For the text-containing cell, return its midpoint in [X, Y] coordinate format. 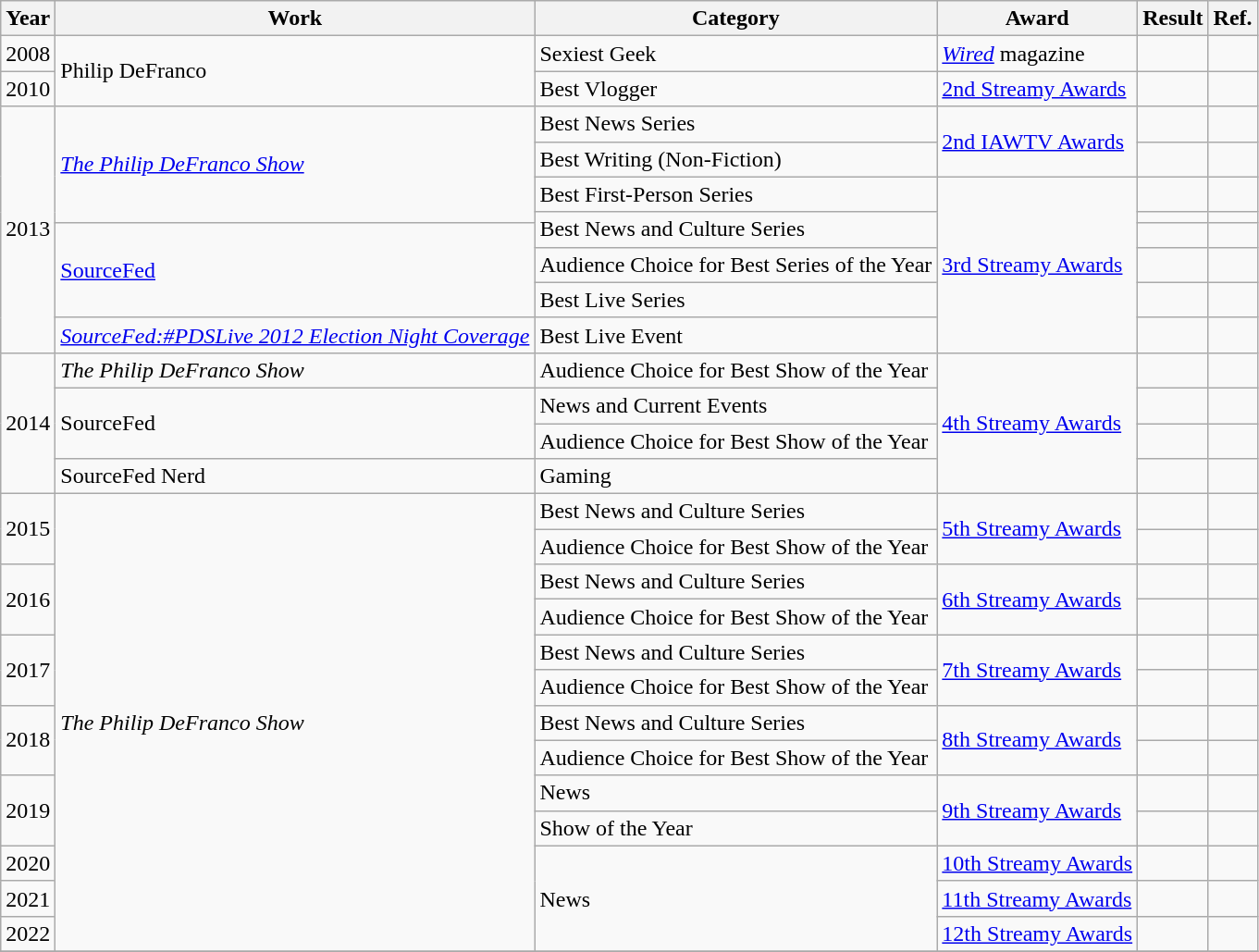
Ref. [1232, 19]
2nd Streamy Awards [1038, 89]
2013 [28, 229]
2017 [28, 670]
8th Streamy Awards [1038, 740]
3rd Streamy Awards [1038, 265]
Audience Choice for Best Series of the Year [736, 265]
SourceFed Nerd [295, 476]
SourceFed:#PDSLive 2012 Election Night Coverage [295, 335]
Best Vlogger [736, 89]
Best Live Series [736, 300]
Wired magazine [1038, 54]
2020 [28, 863]
9th Streamy Awards [1038, 810]
Best News Series [736, 124]
2015 [28, 529]
Category [736, 19]
2014 [28, 423]
12th Streamy Awards [1038, 933]
5th Streamy Awards [1038, 529]
Philip DeFranco [295, 71]
7th Streamy Awards [1038, 670]
4th Streamy Awards [1038, 423]
Sexiest Geek [736, 54]
10th Streamy Awards [1038, 863]
Show of the Year [736, 828]
Work [295, 19]
2008 [28, 54]
2019 [28, 810]
2016 [28, 600]
Best First-Person Series [736, 194]
2021 [28, 898]
Best Live Event [736, 335]
6th Streamy Awards [1038, 600]
Award [1038, 19]
Best Writing (Non-Fiction) [736, 159]
11th Streamy Awards [1038, 898]
2022 [28, 933]
Result [1173, 19]
2010 [28, 89]
News and Current Events [736, 405]
2018 [28, 740]
Year [28, 19]
Gaming [736, 476]
2nd IAWTV Awards [1038, 142]
